Search for the cell housing the specified text and yield its (x, y) center coordinate. 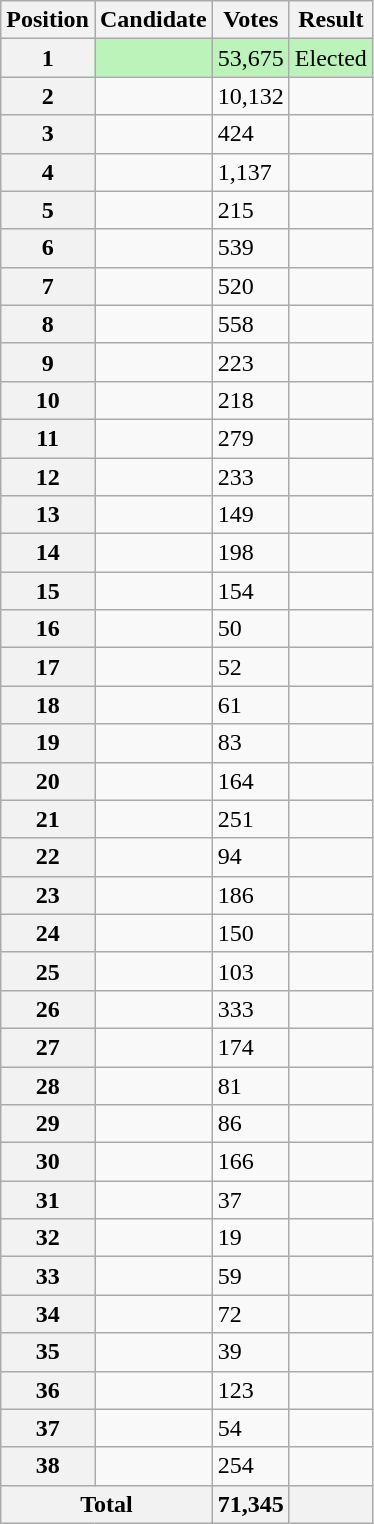
94 (250, 857)
27 (48, 1047)
52 (250, 667)
39 (250, 1352)
215 (250, 210)
233 (250, 477)
38 (48, 1466)
539 (250, 248)
10,132 (250, 96)
20 (48, 781)
28 (48, 1085)
25 (48, 971)
7 (48, 286)
31 (48, 1200)
123 (250, 1390)
23 (48, 895)
Result (330, 20)
3 (48, 134)
17 (48, 667)
26 (48, 1009)
53,675 (250, 58)
150 (250, 933)
59 (250, 1276)
29 (48, 1124)
54 (250, 1428)
61 (250, 705)
24 (48, 933)
33 (48, 1276)
13 (48, 515)
5 (48, 210)
72 (250, 1314)
1 (48, 58)
9 (48, 362)
35 (48, 1352)
166 (250, 1162)
Elected (330, 58)
8 (48, 324)
154 (250, 591)
14 (48, 553)
86 (250, 1124)
223 (250, 362)
174 (250, 1047)
Total (107, 1504)
103 (250, 971)
1,137 (250, 172)
186 (250, 895)
558 (250, 324)
Votes (250, 20)
11 (48, 438)
164 (250, 781)
10 (48, 400)
254 (250, 1466)
83 (250, 743)
12 (48, 477)
71,345 (250, 1504)
198 (250, 553)
81 (250, 1085)
50 (250, 629)
30 (48, 1162)
149 (250, 515)
21 (48, 819)
279 (250, 438)
4 (48, 172)
6 (48, 248)
34 (48, 1314)
36 (48, 1390)
520 (250, 286)
333 (250, 1009)
22 (48, 857)
424 (250, 134)
218 (250, 400)
Candidate (153, 20)
18 (48, 705)
32 (48, 1238)
2 (48, 96)
16 (48, 629)
15 (48, 591)
Position (48, 20)
251 (250, 819)
